Capture the cell that displays the provided text and extract its (x, y) central coordinate. 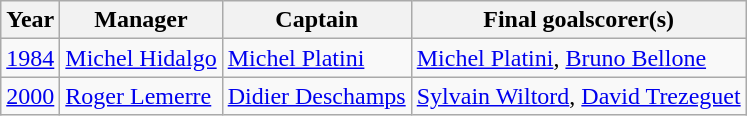
Roger Lemerre (141, 96)
Final goalscorer(s) (578, 20)
2000 (30, 96)
Manager (141, 20)
Captain (316, 20)
Michel Platini (316, 58)
Michel Hidalgo (141, 58)
Didier Deschamps (316, 96)
Michel Platini, Bruno Bellone (578, 58)
1984 (30, 58)
Sylvain Wiltord, David Trezeguet (578, 96)
Year (30, 20)
